Return (x, y) of the center of cell containing provided text 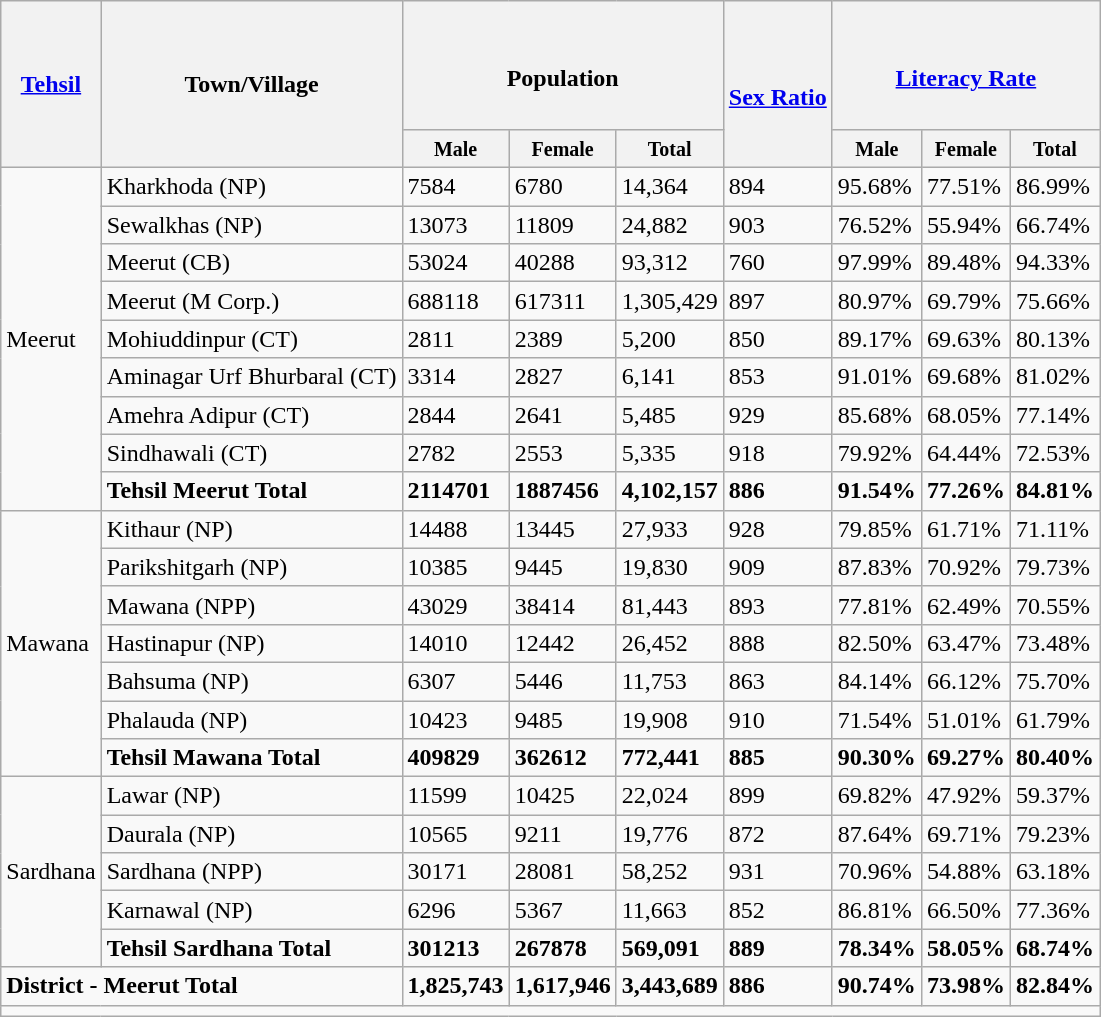
853 (778, 377)
899 (778, 796)
84.81% (1054, 491)
28081 (562, 872)
Hastinapur (NP) (252, 643)
11,663 (670, 910)
Sex Ratio (778, 84)
66.50% (966, 910)
894 (778, 187)
Meerut (CB) (252, 263)
61.79% (1054, 720)
928 (778, 529)
897 (778, 301)
63.18% (1054, 872)
Amehra Adipur (CT) (252, 415)
69.63% (966, 339)
Tehsil Meerut Total (252, 491)
Tehsil Sardhana Total (252, 948)
85.68% (876, 415)
58.05% (966, 948)
Phalauda (NP) (252, 720)
69.27% (966, 758)
77.36% (1054, 910)
14,364 (670, 187)
10423 (456, 720)
2844 (456, 415)
2553 (562, 453)
6296 (456, 910)
38414 (562, 605)
40288 (562, 263)
918 (778, 453)
51.01% (966, 720)
95.68% (876, 187)
Tehsil (51, 84)
Lawar (NP) (252, 796)
79.23% (1054, 834)
64.44% (966, 453)
70.92% (966, 567)
79.92% (876, 453)
89.17% (876, 339)
80.40% (1054, 758)
929 (778, 415)
66.74% (1054, 225)
93,312 (670, 263)
19,908 (670, 720)
267878 (562, 948)
1887456 (562, 491)
80.97% (876, 301)
Population (562, 66)
30171 (456, 872)
Meerut (M Corp.) (252, 301)
12442 (562, 643)
10385 (456, 567)
Mawana (NPP) (252, 605)
19,830 (670, 567)
10565 (456, 834)
59.37% (1054, 796)
87.64% (876, 834)
2827 (562, 377)
81.02% (1054, 377)
90.30% (876, 758)
82.50% (876, 643)
Bahsuma (NP) (252, 681)
909 (778, 567)
73.98% (966, 986)
Sardhana (51, 872)
District - Meerut Total (202, 986)
91.54% (876, 491)
617311 (562, 301)
5,335 (670, 453)
3,443,689 (670, 986)
2389 (562, 339)
89.48% (966, 263)
9485 (562, 720)
77.81% (876, 605)
872 (778, 834)
10425 (562, 796)
409829 (456, 758)
885 (778, 758)
13445 (562, 529)
Sardhana (NPP) (252, 872)
Mohiuddinpur (CT) (252, 339)
7584 (456, 187)
5,200 (670, 339)
760 (778, 263)
Tehsil Mawana Total (252, 758)
850 (778, 339)
68.74% (1054, 948)
14010 (456, 643)
2782 (456, 453)
Aminagar Urf Bhurbaral (CT) (252, 377)
76.52% (876, 225)
97.99% (876, 263)
Sindhawali (CT) (252, 453)
82.84% (1054, 986)
80.13% (1054, 339)
71.54% (876, 720)
81,443 (670, 605)
1,305,429 (670, 301)
72.53% (1054, 453)
90.74% (876, 986)
2641 (562, 415)
6,141 (670, 377)
Karnawal (NP) (252, 910)
77.14% (1054, 415)
889 (778, 948)
70.96% (876, 872)
66.12% (966, 681)
1,825,743 (456, 986)
94.33% (1054, 263)
24,882 (670, 225)
75.66% (1054, 301)
888 (778, 643)
Parikshitgarh (NP) (252, 567)
4,102,157 (670, 491)
Literacy Rate (966, 66)
70.55% (1054, 605)
63.47% (966, 643)
22,024 (670, 796)
61.71% (966, 529)
14488 (456, 529)
73.48% (1054, 643)
69.82% (876, 796)
69.79% (966, 301)
43029 (456, 605)
91.01% (876, 377)
71.11% (1054, 529)
5446 (562, 681)
852 (778, 910)
Meerut (51, 340)
5367 (562, 910)
69.71% (966, 834)
77.51% (966, 187)
Mawana (51, 643)
569,091 (670, 948)
26,452 (670, 643)
86.99% (1054, 187)
9445 (562, 567)
11809 (562, 225)
3314 (456, 377)
688118 (456, 301)
931 (778, 872)
68.05% (966, 415)
301213 (456, 948)
79.85% (876, 529)
53024 (456, 263)
55.94% (966, 225)
2811 (456, 339)
13073 (456, 225)
772,441 (670, 758)
Town/Village (252, 84)
19,776 (670, 834)
9211 (562, 834)
78.34% (876, 948)
47.92% (966, 796)
1,617,946 (562, 986)
69.68% (966, 377)
54.88% (966, 872)
863 (778, 681)
27,933 (670, 529)
6780 (562, 187)
Kithaur (NP) (252, 529)
58,252 (670, 872)
75.70% (1054, 681)
2114701 (456, 491)
77.26% (966, 491)
903 (778, 225)
79.73% (1054, 567)
362612 (562, 758)
893 (778, 605)
5,485 (670, 415)
84.14% (876, 681)
11599 (456, 796)
6307 (456, 681)
Kharkhoda (NP) (252, 187)
11,753 (670, 681)
62.49% (966, 605)
87.83% (876, 567)
86.81% (876, 910)
Daurala (NP) (252, 834)
910 (778, 720)
Sewalkhas (NP) (252, 225)
